Capture the cell that displays the provided text and extract its (x, y) central coordinate. 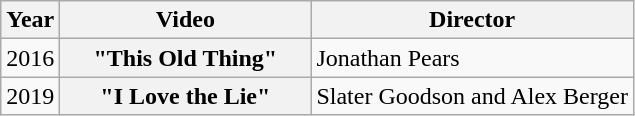
Video (186, 20)
2019 (30, 96)
Jonathan Pears (472, 58)
"I Love the Lie" (186, 96)
Slater Goodson and Alex Berger (472, 96)
Year (30, 20)
Director (472, 20)
2016 (30, 58)
"This Old Thing" (186, 58)
